Search for the cell housing the specified text and yield its [X, Y] center coordinate. 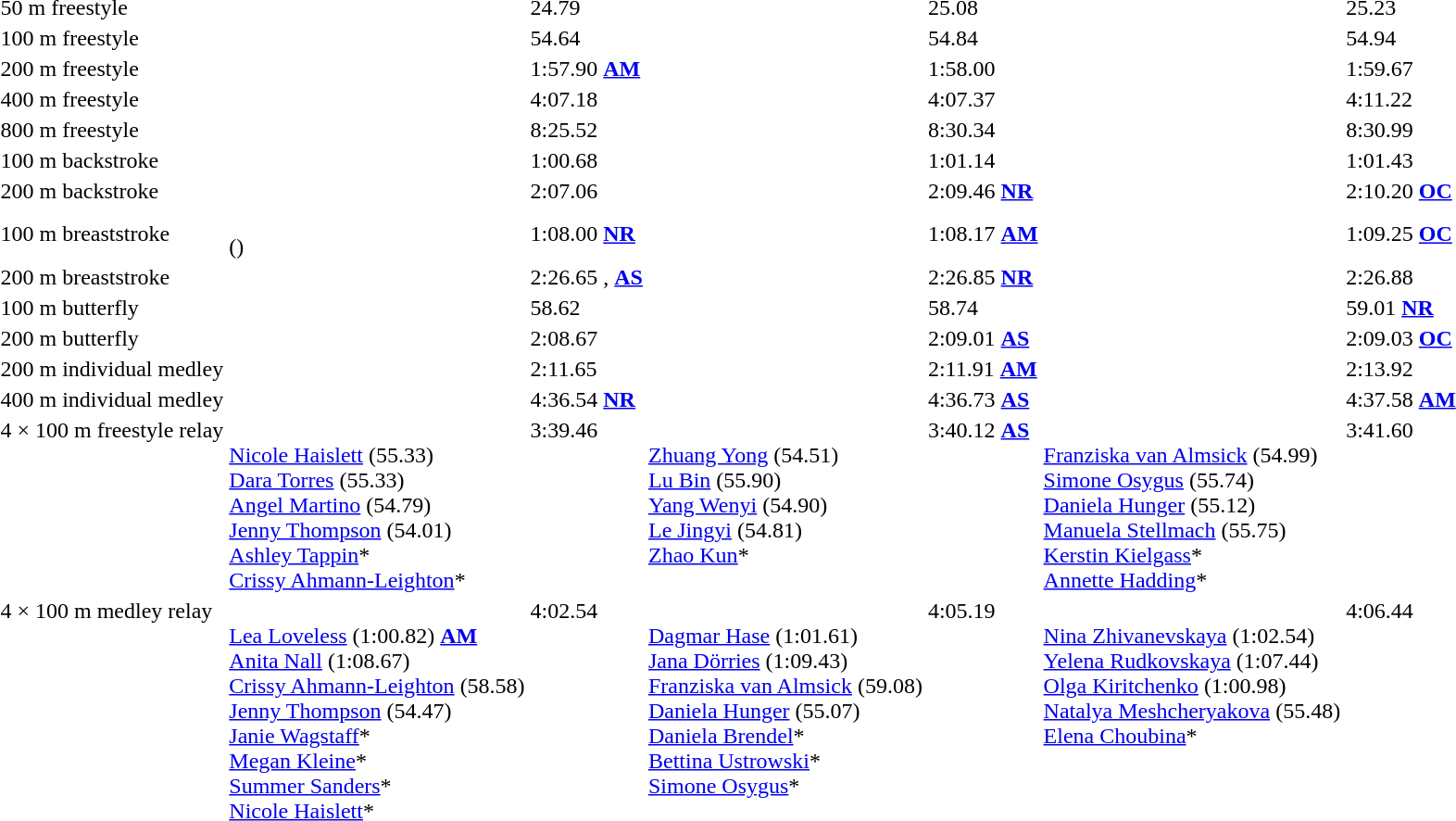
Franziska van Almsick (54.99) Simone Osygus (55.74)Daniela Hunger (55.12) Manuela Stellmach (55.75)Kerstin Kielgass*Annette Hadding* [1192, 505]
1:08.00 NR [586, 234]
1:57.90 AM [586, 69]
1:58.00 [983, 69]
2:11.91 AM [983, 369]
2:11.65 [586, 369]
2:09.01 AS [983, 338]
2:07.06 [586, 191]
3:40.12 AS [983, 505]
4:36.54 NR [586, 399]
1:08.17 AM [983, 234]
58.74 [983, 308]
4:36.73 AS [983, 399]
Zhuang Yong (54.51) Lu Bin (55.90) Yang Wenyi (54.90)Le Jingyi (54.81)Zhao Kun* [785, 505]
8:25.52 [586, 130]
2:08.67 [586, 338]
() [377, 234]
1:00.68 [586, 160]
2:09.46 NR [983, 191]
8:30.34 [983, 130]
3:39.46 [586, 505]
4:07.18 [586, 99]
54.84 [983, 38]
Nicole Haislett (55.33) Dara Torres (55.33)Angel Martino (54.79) Jenny Thompson (54.01)Ashley Tappin*Crissy Ahmann-Leighton* [377, 505]
4:07.37 [983, 99]
1:01.14 [983, 160]
2:26.85 NR [983, 277]
2:26.65 , AS [586, 277]
54.64 [586, 38]
58.62 [586, 308]
